Provide the [X, Y] coordinate of the cell's center where the given text is located.  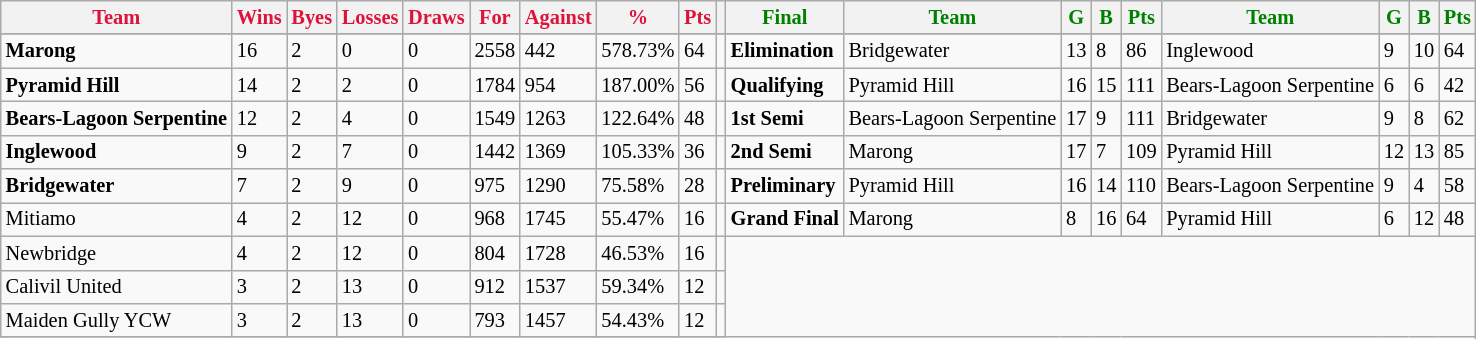
1457 [558, 320]
85 [1458, 152]
Maiden Gully YCW [116, 320]
1784 [495, 85]
968 [495, 219]
1549 [495, 118]
804 [495, 253]
58 [1458, 186]
1st Semi [785, 118]
912 [495, 287]
86 [1141, 51]
Draws [436, 17]
187.00% [638, 85]
15 [1106, 85]
54.43% [638, 320]
975 [495, 186]
109 [1141, 152]
1369 [558, 152]
28 [698, 186]
110 [1141, 186]
Byes [311, 17]
1728 [558, 253]
Wins [260, 17]
75.58% [638, 186]
442 [558, 51]
Mitiamo [116, 219]
Preliminary [785, 186]
Elimination [785, 51]
1263 [558, 118]
1442 [495, 152]
62 [1458, 118]
Losses [370, 17]
1745 [558, 219]
578.73% [638, 51]
59.34% [638, 287]
Newbridge [116, 253]
36 [698, 152]
Qualifying [785, 85]
For [495, 17]
954 [558, 85]
55.47% [638, 219]
2558 [495, 51]
105.33% [638, 152]
Grand Final [785, 219]
Calivil United [116, 287]
122.64% [638, 118]
Against [558, 17]
42 [1458, 85]
2nd Semi [785, 152]
1290 [558, 186]
10 [1424, 51]
46.53% [638, 253]
56 [698, 85]
793 [495, 320]
% [638, 17]
1537 [558, 287]
Final [785, 17]
